Search for the cell housing the specified text and yield its (x, y) center coordinate. 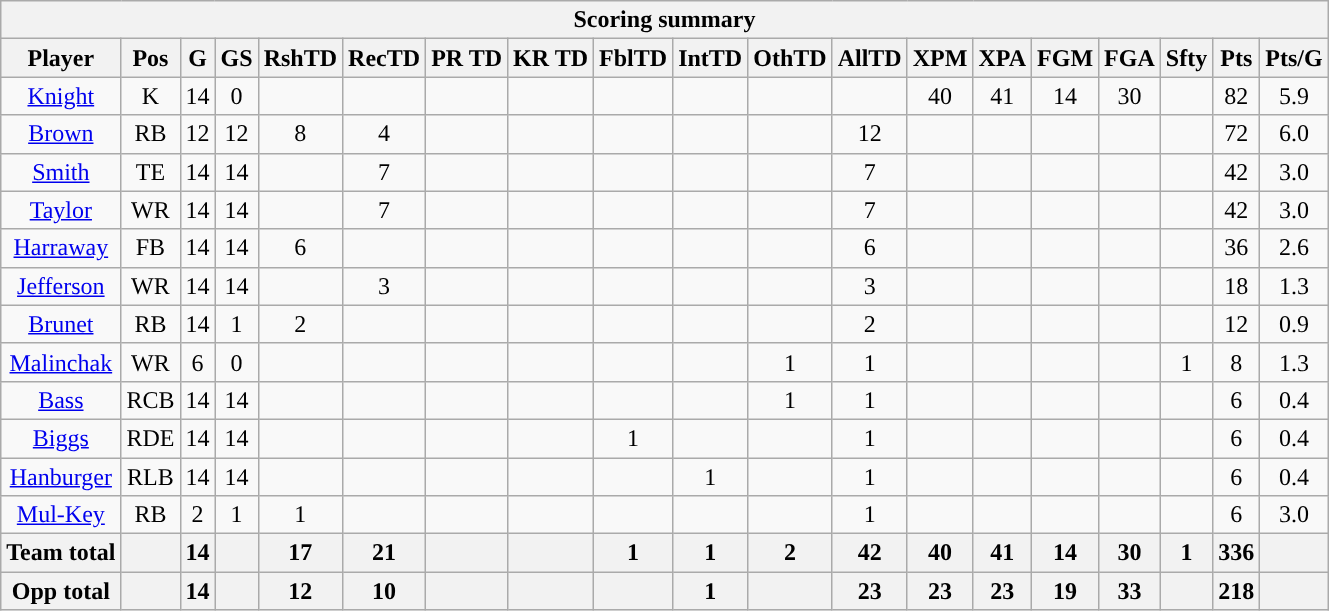
36 (1236, 248)
4 (384, 134)
10 (384, 591)
Pts/G (1294, 58)
Smith (61, 172)
Taylor (61, 210)
OthTD (790, 58)
336 (1236, 553)
Pts (1236, 58)
RCB (150, 400)
FGA (1130, 58)
218 (1236, 591)
TE (150, 172)
Sfty (1186, 58)
XPA (1002, 58)
G (198, 58)
21 (384, 553)
Hanburger (61, 477)
AllTD (870, 58)
XPM (940, 58)
0.9 (1294, 324)
2.6 (1294, 248)
72 (1236, 134)
5.9 (1294, 96)
Pos (150, 58)
Biggs (61, 438)
Opp total (61, 591)
FGM (1066, 58)
FblTD (634, 58)
Player (61, 58)
Mul-Key (61, 515)
K (150, 96)
RDE (150, 438)
Bass (61, 400)
KR TD (551, 58)
RecTD (384, 58)
17 (300, 553)
Brunet (61, 324)
IntTD (710, 58)
PR TD (467, 58)
19 (1066, 591)
RLB (150, 477)
Harraway (61, 248)
FB (150, 248)
GS (236, 58)
6.0 (1294, 134)
Scoring summary (664, 20)
82 (1236, 96)
Brown (61, 134)
Jefferson (61, 286)
Team total (61, 553)
Malinchak (61, 362)
Knight (61, 96)
33 (1130, 591)
RshTD (300, 58)
18 (1236, 286)
